For the text-containing cell, return its midpoint in [X, Y] coordinate format. 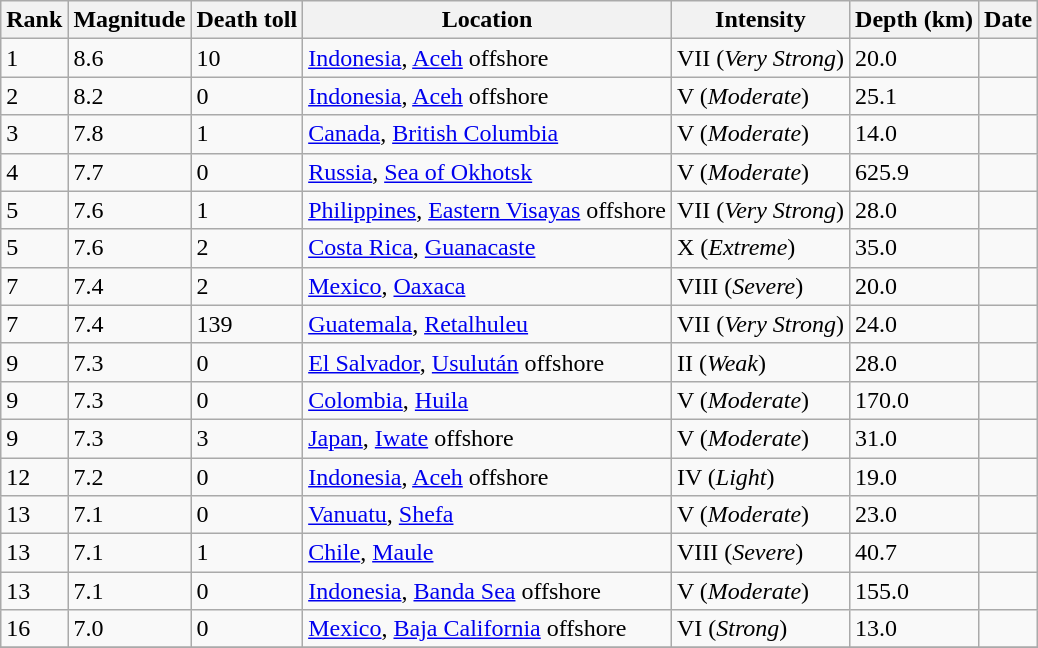
Chile, Maule [488, 553]
625.9 [914, 172]
35.0 [914, 248]
139 [247, 324]
23.0 [914, 515]
7.8 [130, 134]
10 [247, 58]
Japan, Iwate offshore [488, 438]
IV (Light) [760, 477]
170.0 [914, 400]
19.0 [914, 477]
Magnitude [130, 20]
155.0 [914, 591]
8.2 [130, 96]
25.1 [914, 96]
16 [34, 629]
Indonesia, Banda Sea offshore [488, 591]
X (Extreme) [760, 248]
24.0 [914, 324]
7.0 [130, 629]
14.0 [914, 134]
7.7 [130, 172]
Vanuatu, Shefa [488, 515]
12 [34, 477]
II (Weak) [760, 362]
8.6 [130, 58]
Location [488, 20]
7.2 [130, 477]
Intensity [760, 20]
Rank [34, 20]
Philippines, Eastern Visayas offshore [488, 210]
Mexico, Oaxaca [488, 286]
31.0 [914, 438]
Russia, Sea of Okhotsk [488, 172]
Death toll [247, 20]
4 [34, 172]
Canada, British Columbia [488, 134]
VI (Strong) [760, 629]
40.7 [914, 553]
Date [1008, 20]
Costa Rica, Guanacaste [488, 248]
El Salvador, Usulután offshore [488, 362]
Guatemala, Retalhuleu [488, 324]
Colombia, Huila [488, 400]
13.0 [914, 629]
Mexico, Baja California offshore [488, 629]
Depth (km) [914, 20]
